Pinpoint the cell where the given text exists, returning its (x, y) midpoint coordinate. 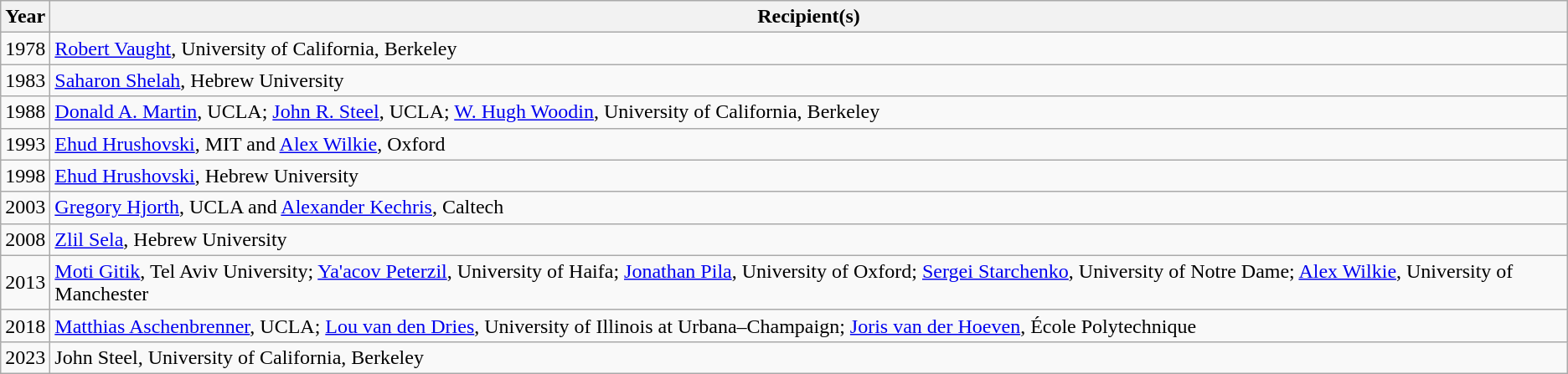
Robert Vaught, University of California, Berkeley (809, 49)
Year (25, 17)
1983 (25, 80)
Matthias Aschenbrenner, UCLA; Lou van den Dries, University of Illinois at Urbana–Champaign; Joris van der Hoeven, École Polytechnique (809, 325)
2018 (25, 325)
2008 (25, 239)
Zlil Sela, Hebrew University (809, 239)
1993 (25, 144)
Ehud Hrushovski, MIT and Alex Wilkie, Oxford (809, 144)
2013 (25, 283)
Donald A. Martin, UCLA; John R. Steel, UCLA; W. Hugh Woodin, University of California, Berkeley (809, 112)
Saharon Shelah, Hebrew University (809, 80)
2023 (25, 357)
1998 (25, 176)
Ehud Hrushovski, Hebrew University (809, 176)
John Steel, University of California, Berkeley (809, 357)
1978 (25, 49)
2003 (25, 207)
Gregory Hjorth, UCLA and Alexander Kechris, Caltech (809, 207)
Recipient(s) (809, 17)
1988 (25, 112)
